Pinpoint the cell where the given text exists, returning its (X, Y) midpoint coordinate. 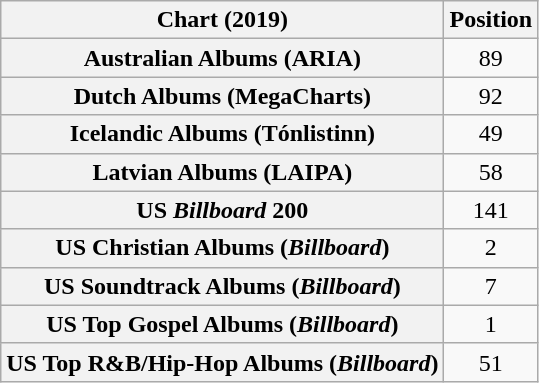
92 (491, 96)
US Top Gospel Albums (Billboard) (222, 324)
Chart (2019) (222, 20)
Icelandic Albums (Tónlistinn) (222, 134)
US Billboard 200 (222, 210)
89 (491, 58)
US Christian Albums (Billboard) (222, 248)
51 (491, 362)
1 (491, 324)
US Top R&B/Hip-Hop Albums (Billboard) (222, 362)
141 (491, 210)
49 (491, 134)
Latvian Albums (LAIPA) (222, 172)
Dutch Albums (MegaCharts) (222, 96)
58 (491, 172)
Australian Albums (ARIA) (222, 58)
Position (491, 20)
7 (491, 286)
2 (491, 248)
US Soundtrack Albums (Billboard) (222, 286)
